For the text-containing cell, return its midpoint in [X, Y] coordinate format. 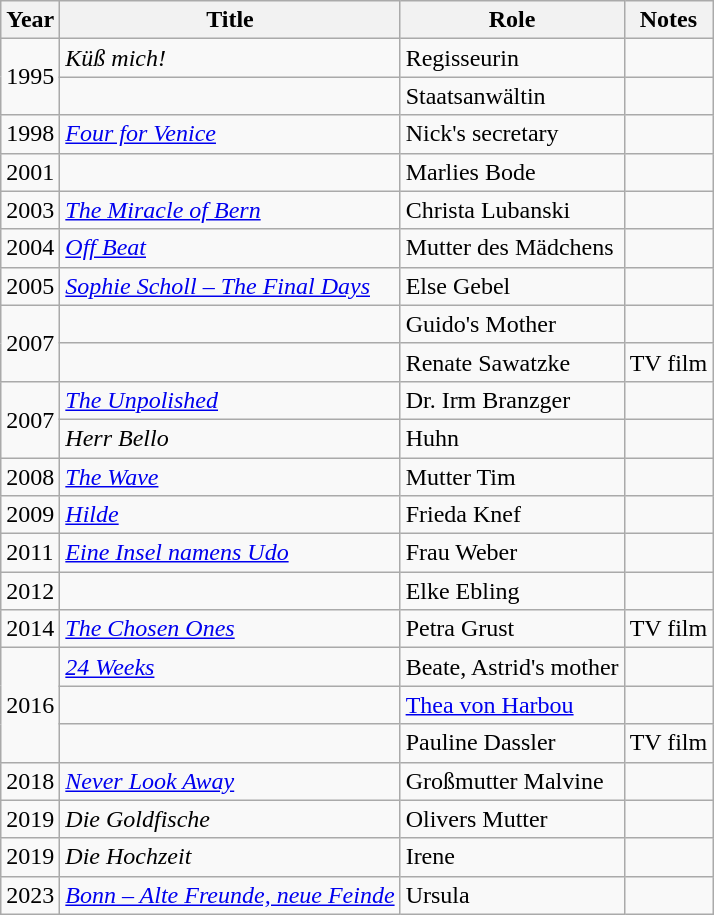
Thea von Harbou [512, 705]
2012 [30, 591]
2023 [30, 895]
Marlies Bode [512, 172]
2005 [30, 286]
Year [30, 20]
Frau Weber [512, 553]
Frieda Knef [512, 515]
2004 [30, 248]
Küß mich! [230, 58]
2016 [30, 705]
Irene [512, 857]
2008 [30, 477]
The Chosen Ones [230, 629]
24 Weeks [230, 667]
Regisseurin [512, 58]
Huhn [512, 438]
Staatsanwältin [512, 96]
2009 [30, 515]
Sophie Scholl – The Final Days [230, 286]
Bonn – Alte Freunde, neue Feinde [230, 895]
1995 [30, 77]
Die Hochzeit [230, 857]
The Wave [230, 477]
Never Look Away [230, 781]
Role [512, 20]
The Miracle of Bern [230, 210]
Großmutter Malvine [512, 781]
Mutter Tim [512, 477]
Herr Bello [230, 438]
Renate Sawatzke [512, 362]
Beate, Astrid's mother [512, 667]
Christa Lubanski [512, 210]
Off Beat [230, 248]
Olivers Mutter [512, 819]
Dr. Irm Branzger [512, 400]
1998 [30, 134]
2003 [30, 210]
Hilde [230, 515]
Die Goldfische [230, 819]
Elke Ebling [512, 591]
Guido's Mother [512, 324]
2001 [30, 172]
Else Gebel [512, 286]
Four for Venice [230, 134]
2014 [30, 629]
Petra Grust [512, 629]
Ursula [512, 895]
The Unpolished [230, 400]
Eine Insel namens Udo [230, 553]
2011 [30, 553]
Title [230, 20]
Nick's secretary [512, 134]
Pauline Dassler [512, 743]
2018 [30, 781]
Mutter des Mädchens [512, 248]
Notes [668, 20]
